For the text-containing cell, return its midpoint in [x, y] coordinate format. 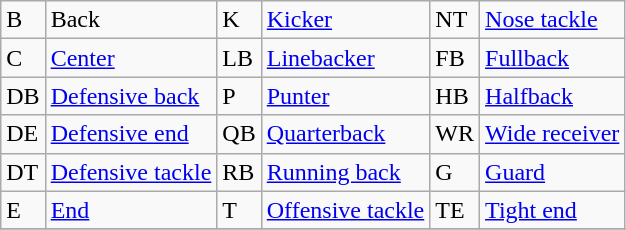
Kicker [346, 20]
Wide receiver [552, 134]
C [23, 58]
Tight end [552, 210]
Defensive end [131, 134]
B [23, 20]
DT [23, 172]
G [455, 172]
Defensive back [131, 96]
K [239, 20]
WR [455, 134]
Offensive tackle [346, 210]
P [239, 96]
Back [131, 20]
LB [239, 58]
FB [455, 58]
T [239, 210]
Center [131, 58]
HB [455, 96]
DB [23, 96]
DE [23, 134]
QB [239, 134]
E [23, 210]
Punter [346, 96]
Defensive tackle [131, 172]
NT [455, 20]
Running back [346, 172]
Guard [552, 172]
Nose tackle [552, 20]
Quarterback [346, 134]
Linebacker [346, 58]
End [131, 210]
Fullback [552, 58]
TE [455, 210]
Halfback [552, 96]
RB [239, 172]
